From the cell containing the given text, extract its center point as [x, y] coordinate. 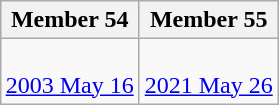
Member 54 [70, 20]
Member 55 [208, 20]
2021 May 26 [208, 72]
2003 May 16 [70, 72]
